Return (x, y) of the center of cell containing provided text 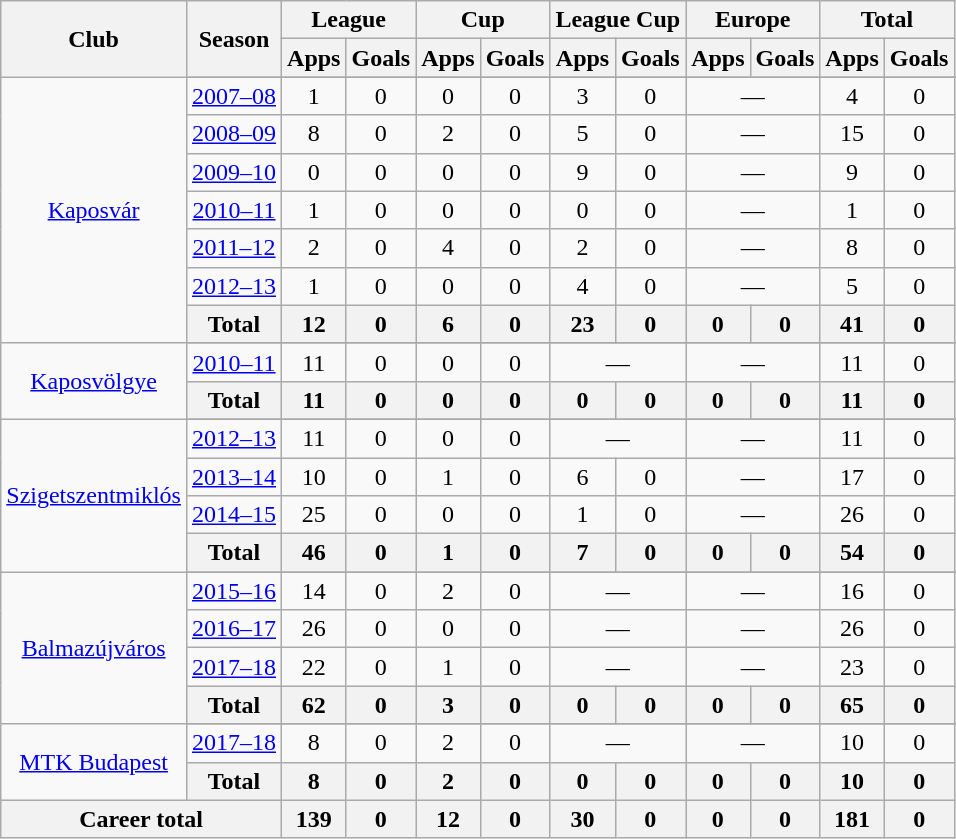
MTK Budapest (94, 762)
14 (314, 591)
139 (314, 819)
2011–12 (234, 248)
2009–10 (234, 172)
54 (852, 553)
2007–08 (234, 96)
2008–09 (234, 134)
Season (234, 39)
Kaposvölgye (94, 381)
62 (314, 705)
2015–16 (234, 591)
30 (582, 819)
Career total (142, 819)
Kaposvár (94, 210)
181 (852, 819)
41 (852, 324)
22 (314, 667)
2014–15 (234, 515)
17 (852, 477)
League (349, 20)
League Cup (618, 20)
Europe (753, 20)
25 (314, 515)
2016–17 (234, 629)
46 (314, 553)
15 (852, 134)
Balmazújváros (94, 648)
Club (94, 39)
16 (852, 591)
65 (852, 705)
Cup (483, 20)
Szigetszentmiklós (94, 495)
7 (582, 553)
2013–14 (234, 477)
